Output the (X, Y) coordinate of the center of the cell containing the given text.  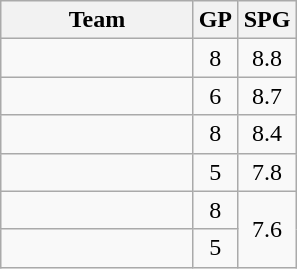
7.8 (266, 172)
Team (97, 20)
8.8 (266, 58)
8.7 (266, 96)
6 (215, 96)
GP (215, 20)
SPG (266, 20)
8.4 (266, 134)
7.6 (266, 229)
